Scan for the cell matching the given text and deliver its [x, y] coordinate at center. 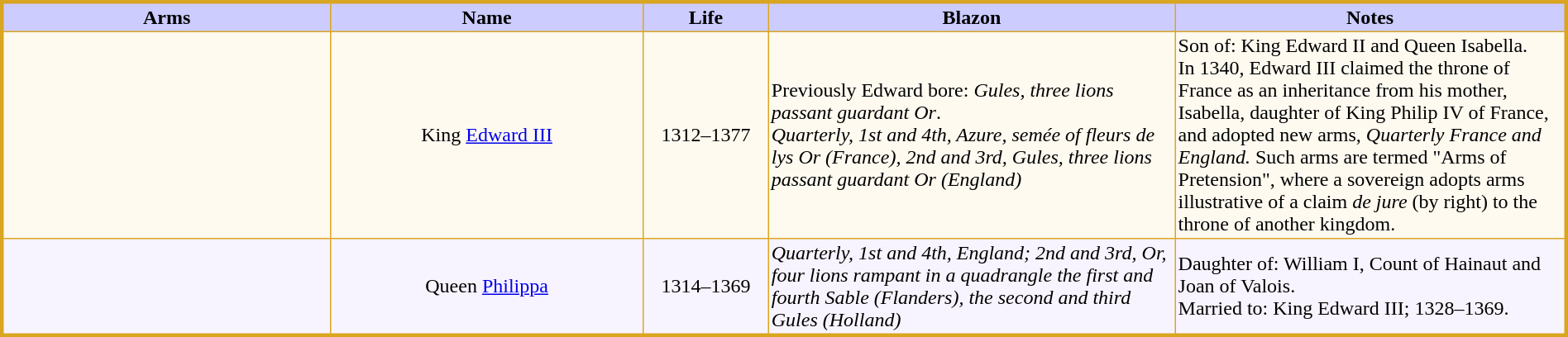
Name [486, 17]
Queen Philippa [486, 287]
King Edward III [486, 135]
Notes [1371, 17]
1314–1369 [706, 287]
Arms [165, 17]
Life [706, 17]
1312–1377 [706, 135]
Daughter of: William I, Count of Hainaut and Joan of Valois.Married to: King Edward III; 1328–1369. [1371, 287]
Blazon [972, 17]
